Determine the [X, Y] coordinate at the center of the cell enclosing the given text.  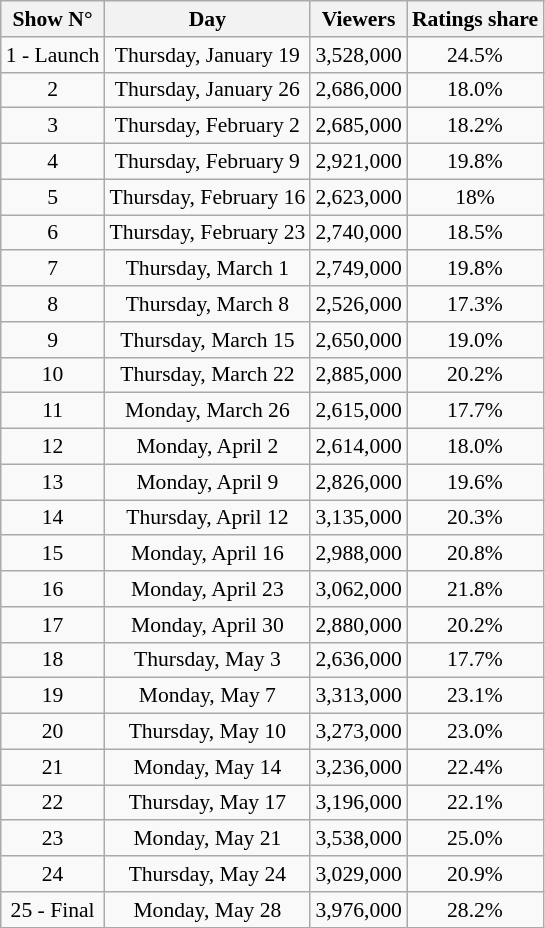
3,313,000 [358, 696]
3 [53, 126]
3,273,000 [358, 732]
Thursday, May 17 [207, 803]
Thursday, May 24 [207, 874]
2,636,000 [358, 660]
6 [53, 233]
2,885,000 [358, 375]
4 [53, 162]
Monday, March 26 [207, 411]
20.3% [475, 518]
19.0% [475, 340]
8 [53, 304]
Show N° [53, 19]
24.5% [475, 55]
22.4% [475, 767]
11 [53, 411]
2,526,000 [358, 304]
14 [53, 518]
2,749,000 [358, 269]
Thursday, February 23 [207, 233]
Monday, May 7 [207, 696]
20.9% [475, 874]
2,686,000 [358, 90]
21 [53, 767]
2 [53, 90]
Thursday, January 19 [207, 55]
9 [53, 340]
Monday, May 14 [207, 767]
18.5% [475, 233]
16 [53, 589]
Thursday, May 10 [207, 732]
28.2% [475, 910]
Monday, April 23 [207, 589]
17.3% [475, 304]
Thursday, March 1 [207, 269]
23 [53, 839]
23.0% [475, 732]
3,196,000 [358, 803]
2,685,000 [358, 126]
10 [53, 375]
20 [53, 732]
3,135,000 [358, 518]
2,623,000 [358, 197]
22 [53, 803]
Thursday, May 3 [207, 660]
3,062,000 [358, 589]
Thursday, April 12 [207, 518]
25.0% [475, 839]
18 [53, 660]
25 - Final [53, 910]
Thursday, March 8 [207, 304]
13 [53, 482]
Ratings share [475, 19]
Monday, May 28 [207, 910]
Monday, April 2 [207, 447]
3,029,000 [358, 874]
2,880,000 [358, 625]
20.8% [475, 554]
3,528,000 [358, 55]
5 [53, 197]
2,921,000 [358, 162]
17 [53, 625]
Thursday, February 2 [207, 126]
Monday, May 21 [207, 839]
2,988,000 [358, 554]
2,650,000 [358, 340]
19.6% [475, 482]
18.2% [475, 126]
Day [207, 19]
12 [53, 447]
Thursday, March 15 [207, 340]
7 [53, 269]
22.1% [475, 803]
Thursday, February 9 [207, 162]
Thursday, February 16 [207, 197]
Viewers [358, 19]
Monday, April 16 [207, 554]
19 [53, 696]
3,236,000 [358, 767]
2,826,000 [358, 482]
2,740,000 [358, 233]
3,976,000 [358, 910]
Monday, April 9 [207, 482]
21.8% [475, 589]
15 [53, 554]
24 [53, 874]
Thursday, March 22 [207, 375]
Monday, April 30 [207, 625]
1 - Launch [53, 55]
23.1% [475, 696]
18% [475, 197]
2,615,000 [358, 411]
2,614,000 [358, 447]
3,538,000 [358, 839]
Thursday, January 26 [207, 90]
